For the text-containing cell, return its midpoint in (x, y) coordinate format. 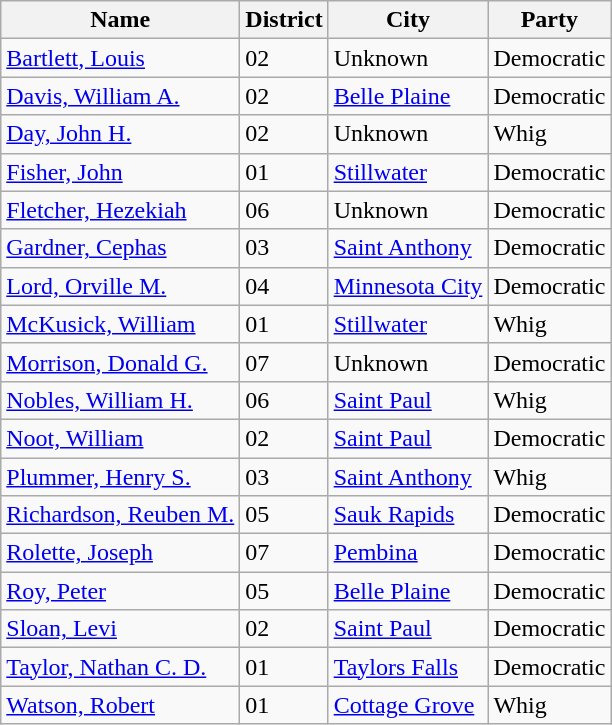
City (408, 20)
Lord, Orville M. (120, 286)
Davis, William A. (120, 96)
Gardner, Cephas (120, 248)
Plummer, Henry S. (120, 477)
Watson, Robert (120, 705)
Name (120, 20)
Cottage Grove (408, 705)
Minnesota City (408, 286)
Rolette, Joseph (120, 553)
Sloan, Levi (120, 629)
McKusick, William (120, 324)
Bartlett, Louis (120, 58)
Pembina (408, 553)
04 (284, 286)
Day, John H. (120, 134)
Morrison, Donald G. (120, 362)
Fisher, John (120, 172)
Taylor, Nathan C. D. (120, 667)
Taylors Falls (408, 667)
Sauk Rapids (408, 515)
Richardson, Reuben M. (120, 515)
District (284, 20)
Noot, William (120, 438)
Fletcher, Hezekiah (120, 210)
Roy, Peter (120, 591)
Nobles, William H. (120, 400)
Party (550, 20)
